Detect which cell encompasses the target text, then output its (X, Y) center coordinate. 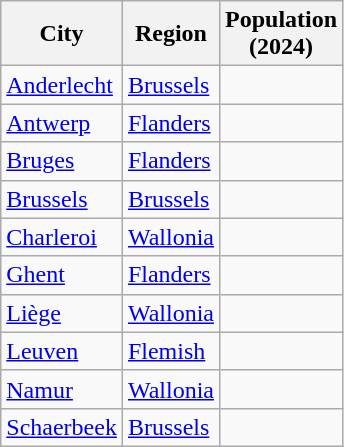
Charleroi (62, 237)
Liège (62, 313)
Bruges (62, 161)
Flemish (170, 351)
Antwerp (62, 123)
Namur (62, 389)
Population(2024) (282, 34)
Schaerbeek (62, 427)
Leuven (62, 351)
City (62, 34)
Ghent (62, 275)
Anderlecht (62, 85)
Region (170, 34)
